Extract the [X, Y] coordinate from the center of the cell holding the provided text.  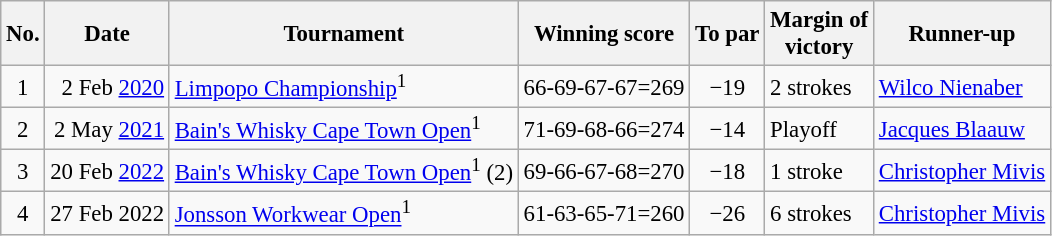
20 Feb 2022 [107, 171]
71-69-68-66=274 [604, 129]
Jacques Blaauw [962, 129]
Jonsson Workwear Open1 [344, 213]
Limpopo Championship1 [344, 87]
1 [23, 87]
−14 [728, 129]
Margin ofvictory [820, 34]
3 [23, 171]
2 strokes [820, 87]
6 strokes [820, 213]
−19 [728, 87]
69-66-67-68=270 [604, 171]
Wilco Nienaber [962, 87]
No. [23, 34]
61-63-65-71=260 [604, 213]
Winning score [604, 34]
2 Feb 2020 [107, 87]
2 May 2021 [107, 129]
1 stroke [820, 171]
2 [23, 129]
66-69-67-67=269 [604, 87]
Playoff [820, 129]
Bain's Whisky Cape Town Open1 (2) [344, 171]
4 [23, 213]
−26 [728, 213]
Runner-up [962, 34]
−18 [728, 171]
Bain's Whisky Cape Town Open1 [344, 129]
27 Feb 2022 [107, 213]
To par [728, 34]
Tournament [344, 34]
Date [107, 34]
